Provide the (X, Y) coordinate of the cell's center where the given text is located.  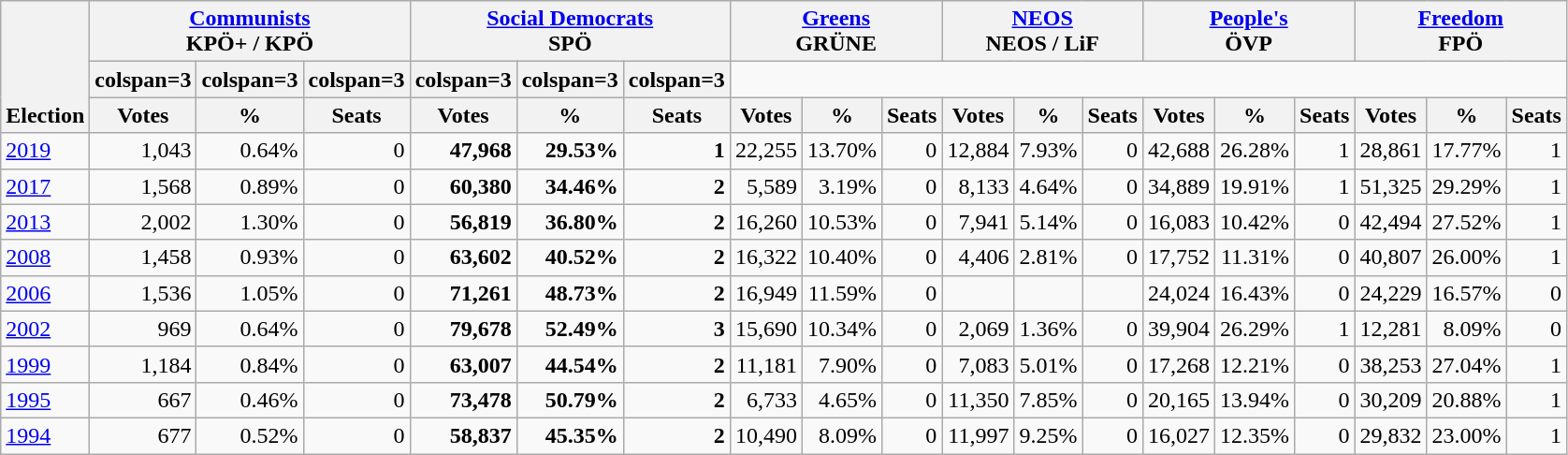
0.46% (250, 400)
29,832 (1390, 435)
16,949 (765, 293)
0.93% (250, 257)
27.52% (1467, 222)
73,478 (463, 400)
13.70% (842, 151)
1,184 (143, 364)
40,807 (1390, 257)
1999 (45, 364)
20,165 (1179, 400)
FreedomFPÖ (1461, 32)
5.14% (1048, 222)
58,837 (463, 435)
28,861 (1390, 151)
11.59% (842, 293)
2.81% (1048, 257)
24,229 (1390, 293)
1,536 (143, 293)
26.28% (1254, 151)
1.05% (250, 293)
39,904 (1179, 329)
48.73% (570, 293)
17,268 (1179, 364)
56,819 (463, 222)
22,255 (765, 151)
NEOSNEOS / LiF (1042, 32)
1994 (45, 435)
0.52% (250, 435)
12,884 (979, 151)
7,083 (979, 364)
19.91% (1254, 186)
20.88% (1467, 400)
3.19% (842, 186)
3 (676, 329)
12.21% (1254, 364)
51,325 (1390, 186)
1.36% (1048, 329)
34,889 (1179, 186)
42,688 (1179, 151)
667 (143, 400)
79,678 (463, 329)
29.29% (1467, 186)
29.53% (570, 151)
5.01% (1048, 364)
45.35% (570, 435)
44.54% (570, 364)
4,406 (979, 257)
24,024 (1179, 293)
26.00% (1467, 257)
Social DemocratsSPÖ (570, 32)
16,083 (1179, 222)
1,568 (143, 186)
11.31% (1254, 257)
6,733 (765, 400)
10.40% (842, 257)
11,181 (765, 364)
16,027 (1179, 435)
CommunistsKPÖ+ / KPÖ (250, 32)
2006 (45, 293)
17.77% (1467, 151)
4.65% (842, 400)
50.79% (570, 400)
47,968 (463, 151)
38,253 (1390, 364)
2017 (45, 186)
4.64% (1048, 186)
36.80% (570, 222)
16.57% (1467, 293)
16.43% (1254, 293)
2013 (45, 222)
8,133 (979, 186)
60,380 (463, 186)
10,490 (765, 435)
63,007 (463, 364)
10.53% (842, 222)
7.90% (842, 364)
34.46% (570, 186)
16,322 (765, 257)
23.00% (1467, 435)
63,602 (463, 257)
26.29% (1254, 329)
1,458 (143, 257)
11,350 (979, 400)
11,997 (979, 435)
40.52% (570, 257)
7.85% (1048, 400)
7,941 (979, 222)
2019 (45, 151)
16,260 (765, 222)
2,002 (143, 222)
969 (143, 329)
10.42% (1254, 222)
10.34% (842, 329)
2008 (45, 257)
People'sÖVP (1248, 32)
15,690 (765, 329)
27.04% (1467, 364)
677 (143, 435)
5,589 (765, 186)
42,494 (1390, 222)
30,209 (1390, 400)
GreensGRÜNE (836, 32)
12.35% (1254, 435)
2,069 (979, 329)
12,281 (1390, 329)
0.89% (250, 186)
17,752 (1179, 257)
0.84% (250, 364)
2002 (45, 329)
1995 (45, 400)
13.94% (1254, 400)
52.49% (570, 329)
7.93% (1048, 151)
9.25% (1048, 435)
1,043 (143, 151)
Election (45, 67)
71,261 (463, 293)
1.30% (250, 222)
